Pinpoint the cell where the given text exists, returning its [x, y] midpoint coordinate. 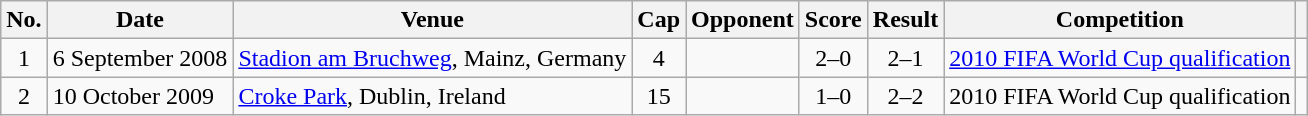
2–2 [905, 96]
4 [659, 58]
Competition [1120, 20]
1 [24, 58]
Result [905, 20]
Croke Park, Dublin, Ireland [432, 96]
15 [659, 96]
Venue [432, 20]
2 [24, 96]
Score [833, 20]
2–1 [905, 58]
Stadion am Bruchweg, Mainz, Germany [432, 58]
6 September 2008 [140, 58]
10 October 2009 [140, 96]
Date [140, 20]
Opponent [743, 20]
Cap [659, 20]
No. [24, 20]
2–0 [833, 58]
1–0 [833, 96]
